Pinpoint the cell where the given text exists, returning its (x, y) midpoint coordinate. 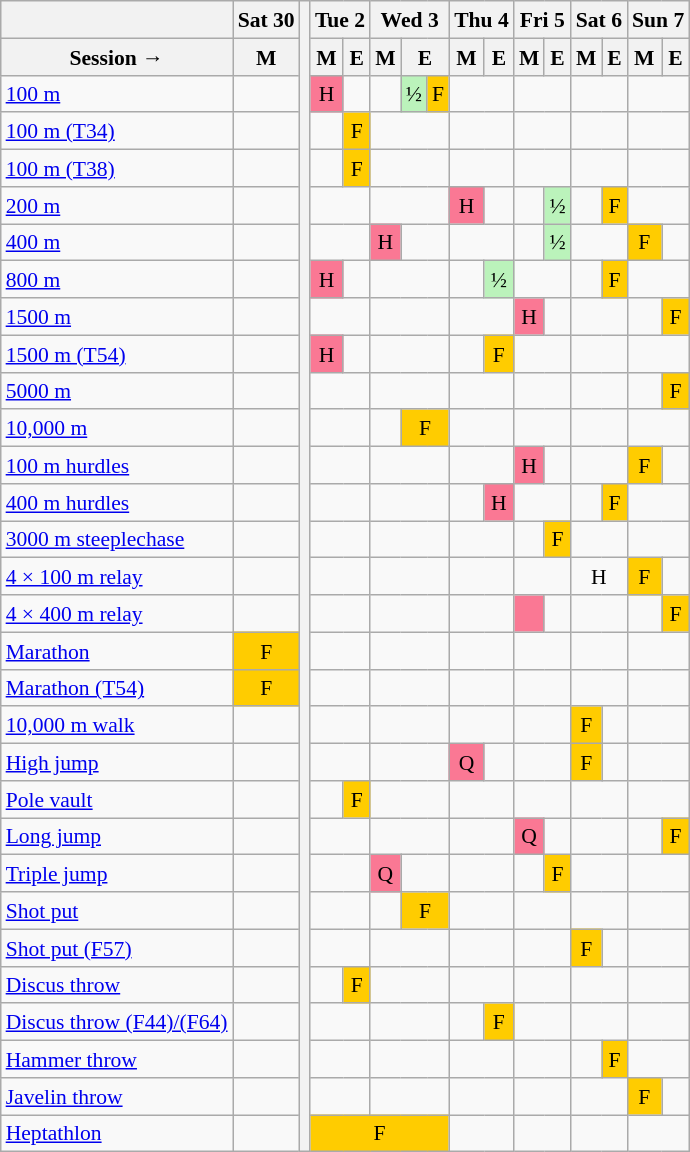
800 m (117, 280)
Tue 2 (340, 20)
10,000 m (117, 428)
400 m (117, 242)
1500 m (T54) (117, 354)
100 m (T38) (117, 168)
4 × 400 m relay (117, 614)
1500 m (117, 316)
Sat 6 (599, 20)
Shot put (117, 910)
Javelin throw (117, 1096)
10,000 m walk (117, 724)
Fri 5 (542, 20)
3000 m steeplechase (117, 538)
Hammer throw (117, 1058)
Pole vault (117, 798)
Sun 7 (658, 20)
100 m (117, 94)
Long jump (117, 836)
Session → (117, 56)
Thu 4 (482, 20)
100 m (T34) (117, 130)
5000 m (117, 390)
Discus throw (F44)/(F64) (117, 1022)
200 m (117, 204)
100 m hurdles (117, 464)
400 m hurdles (117, 502)
Heptathlon (117, 1132)
Sat 30 (266, 20)
Wed 3 (410, 20)
Shot put (F57) (117, 948)
Discus throw (117, 984)
4 × 100 m relay (117, 576)
Triple jump (117, 874)
High jump (117, 762)
Marathon (117, 650)
Marathon (T54) (117, 688)
